Provide the (X, Y) coordinate of the cell's center where the given text is located.  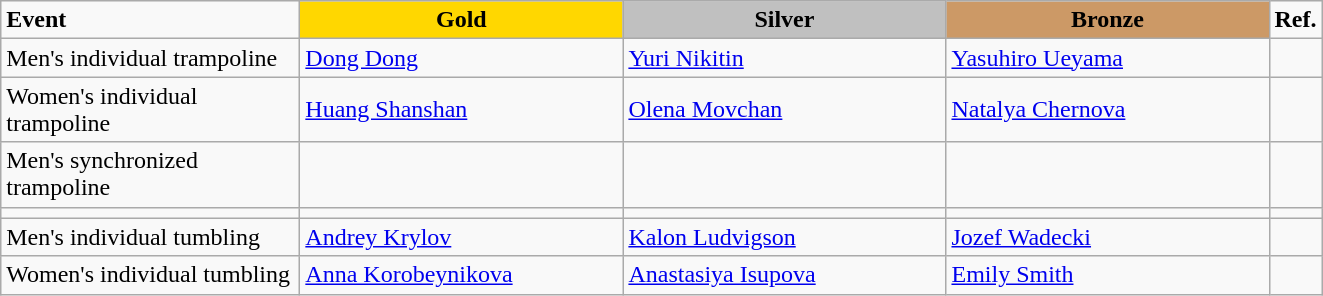
Women's individual trampoline (150, 110)
Silver (784, 20)
Bronze (1108, 20)
Gold (462, 20)
Men's individual tumbling (150, 237)
Men's individual trampoline (150, 58)
Dong Dong (462, 58)
Men's synchronized trampoline (150, 174)
Emily Smith (1108, 275)
Women's individual tumbling (150, 275)
Event (150, 20)
Yuri Nikitin (784, 58)
Andrey Krylov (462, 237)
Anastasiya Isupova (784, 275)
Yasuhiro Ueyama (1108, 58)
Anna Korobeynikova (462, 275)
Jozef Wadecki (1108, 237)
Natalya Chernova (1108, 110)
Kalon Ludvigson (784, 237)
Olena Movchan (784, 110)
Ref. (1296, 20)
Huang Shanshan (462, 110)
